Find where the given text appears and provide that cell's center as (X, Y) coordinate. 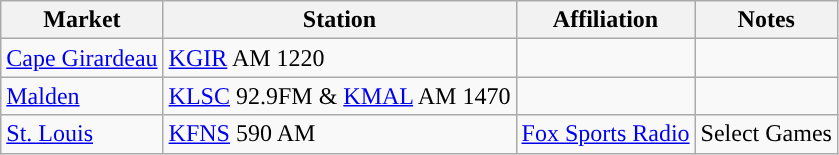
KFNS 590 AM (340, 134)
Cape Girardeau (82, 58)
Notes (766, 20)
Fox Sports Radio (606, 134)
Station (340, 20)
St. Louis (82, 134)
Select Games (766, 134)
Malden (82, 96)
KGIR AM 1220 (340, 58)
Market (82, 20)
KLSC 92.9FM & KMAL AM 1470 (340, 96)
Affiliation (606, 20)
